For the text-containing cell, return its midpoint in [X, Y] coordinate format. 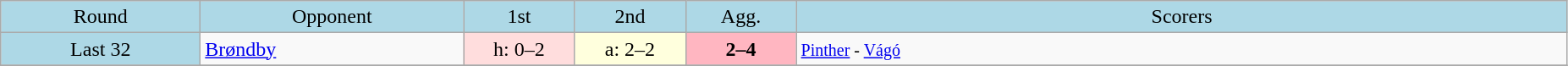
Last 32 [101, 49]
Opponent [332, 17]
h: 0–2 [520, 49]
Agg. [741, 17]
Pinther - Vágó [1181, 49]
Scorers [1181, 17]
a: 2–2 [630, 49]
1st [520, 17]
2–4 [741, 49]
Brøndby [332, 49]
2nd [630, 17]
Round [101, 17]
